Detect which cell encompasses the target text, then output its [x, y] center coordinate. 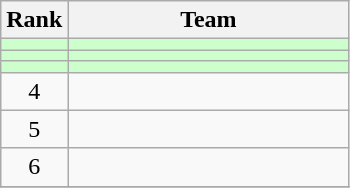
4 [34, 91]
Rank [34, 20]
5 [34, 129]
6 [34, 167]
Team [208, 20]
